Return the [x, y] coordinate for the center point of the cell that contains the specified text.  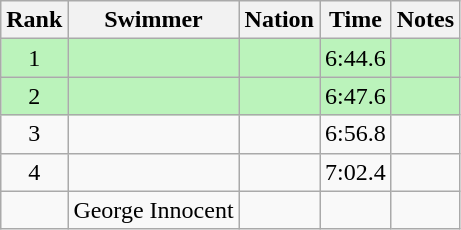
Rank [34, 20]
7:02.4 [356, 172]
3 [34, 134]
6:47.6 [356, 96]
4 [34, 172]
Time [356, 20]
1 [34, 58]
6:44.6 [356, 58]
2 [34, 96]
Notes [425, 20]
George Innocent [154, 210]
Swimmer [154, 20]
Nation [279, 20]
6:56.8 [356, 134]
